Return the [x, y] coordinate for the center point of the cell that contains the specified text.  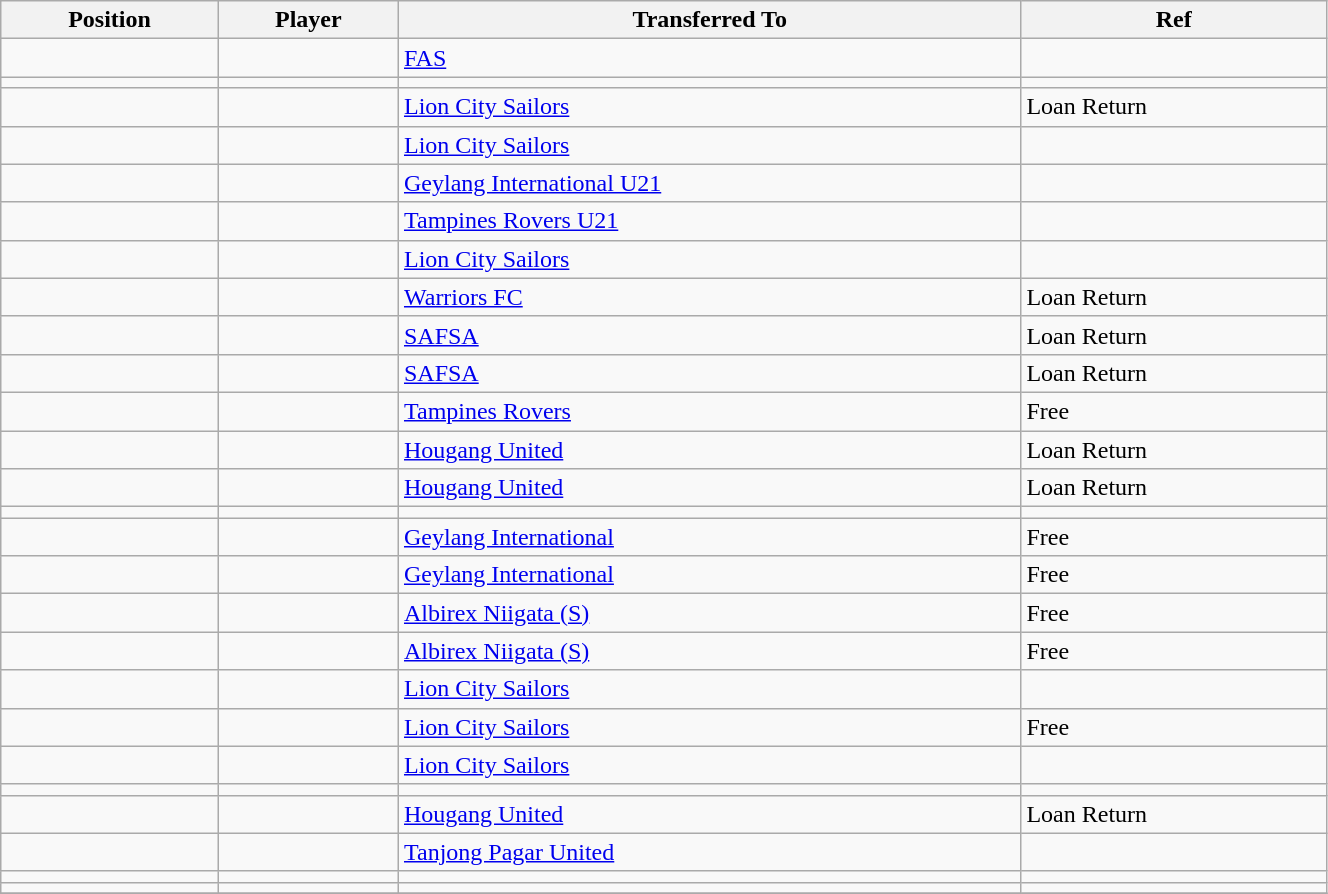
Tampines Rovers U21 [709, 221]
Tanjong Pagar United [709, 852]
Position [110, 20]
Ref [1174, 20]
Warriors FC [709, 297]
FAS [709, 58]
Transferred To [709, 20]
Player [308, 20]
Geylang International U21 [709, 183]
Tampines Rovers [709, 411]
